Search for the cell housing the specified text and yield its [X, Y] center coordinate. 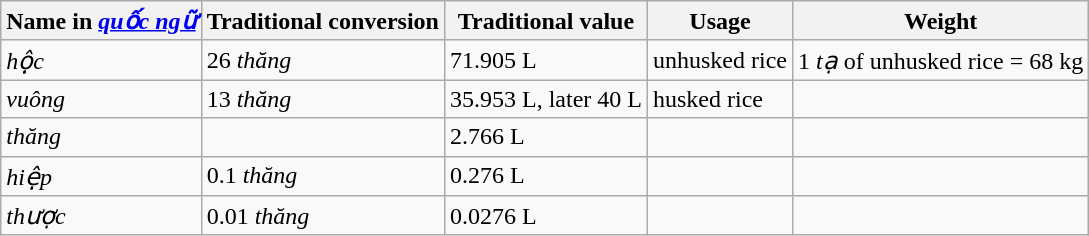
26 thăng [322, 60]
0.1 thăng [322, 176]
2.766 L [546, 137]
unhusked rice [720, 60]
hộc [101, 60]
Traditional value [546, 21]
0.0276 L [546, 216]
13 thăng [322, 99]
husked rice [720, 99]
Weight [941, 21]
thược [101, 216]
71.905 L [546, 60]
Traditional conversion [322, 21]
vuông [101, 99]
0.01 thăng [322, 216]
35.953 L, later 40 L [546, 99]
hiệp [101, 176]
Usage [720, 21]
thăng [101, 137]
0.276 L [546, 176]
1 tạ of unhusked rice = 68 kg [941, 60]
Name in quốc ngữ [101, 21]
